Return the [X, Y] coordinate for the center point of the cell that contains the specified text.  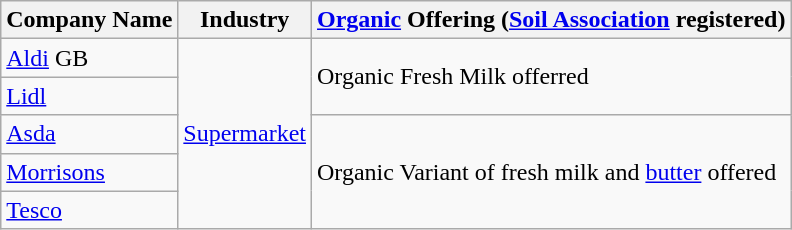
Tesco [90, 210]
Industry [245, 20]
Aldi GB [90, 58]
Company Name [90, 20]
Morrisons [90, 172]
Organic Fresh Milk offerred [552, 77]
Asda [90, 134]
Lidl [90, 96]
Organic Variant of fresh milk and butter offered [552, 172]
Supermarket [245, 134]
Organic Offering (Soil Association registered) [552, 20]
